Capture the cell that displays the provided text and extract its (X, Y) central coordinate. 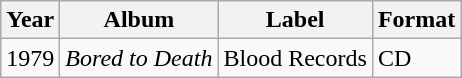
1979 (30, 58)
Bored to Death (139, 58)
Format (416, 20)
Blood Records (295, 58)
CD (416, 58)
Year (30, 20)
Label (295, 20)
Album (139, 20)
